Return the (x, y) coordinate for the center point of the cell that contains the specified text.  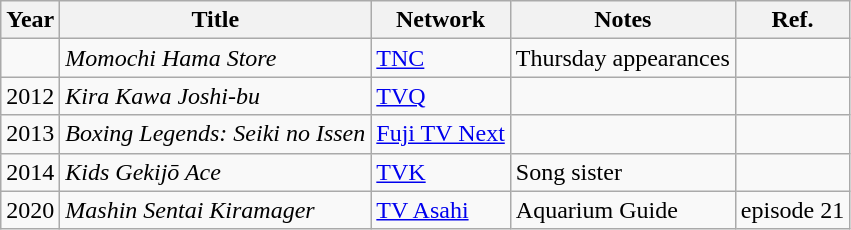
Year (30, 20)
Network (441, 20)
2012 (30, 96)
Aquarium Guide (622, 210)
Title (216, 20)
TNC (441, 58)
Kira Kawa Joshi-bu (216, 96)
Kids Gekijō Ace (216, 172)
TVQ (441, 96)
2013 (30, 134)
2014 (30, 172)
Notes (622, 20)
TVK (441, 172)
Fuji TV Next (441, 134)
Thursday appearances (622, 58)
Momochi Hama Store (216, 58)
2020 (30, 210)
Song sister (622, 172)
Mashin Sentai Kiramager (216, 210)
Ref. (792, 20)
TV Asahi (441, 210)
episode 21 (792, 210)
Boxing Legends: Seiki no Issen (216, 134)
